Detect which cell encompasses the target text, then output its [x, y] center coordinate. 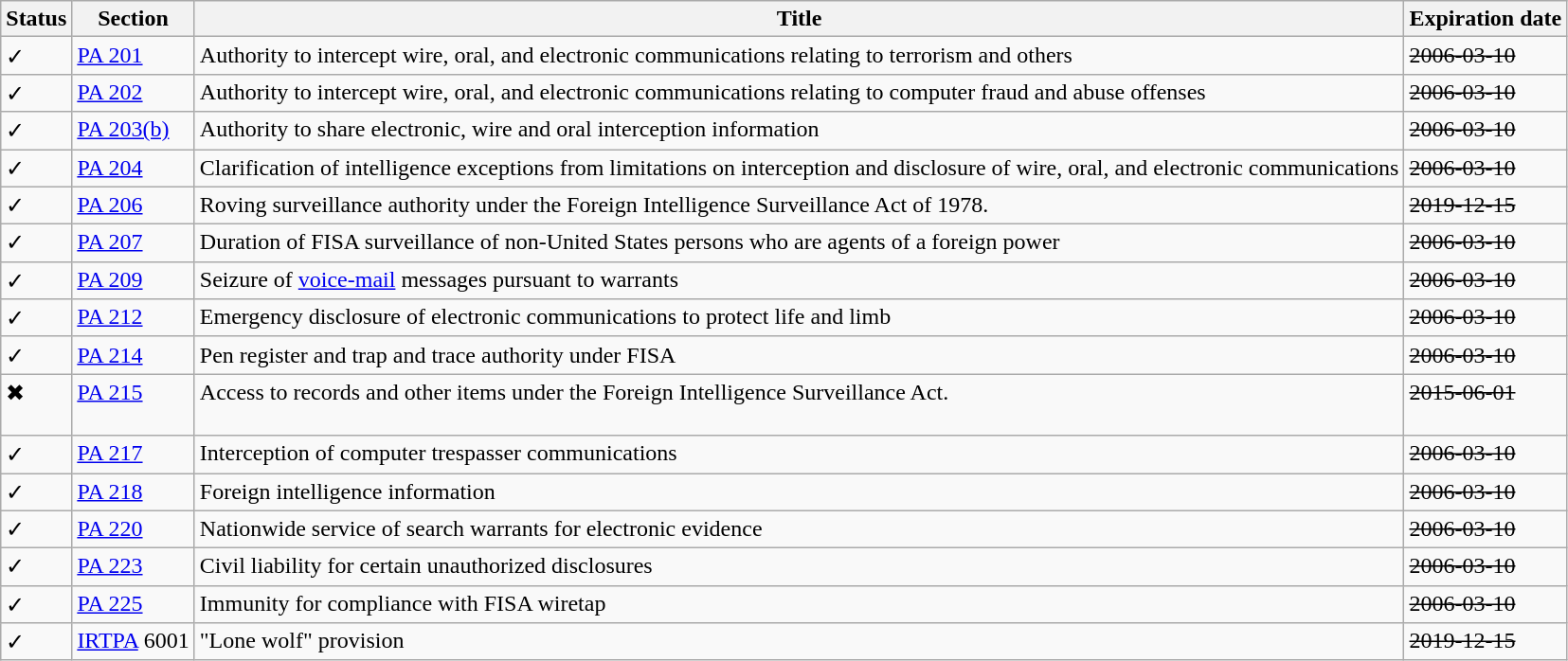
Foreign intelligence information [800, 492]
Clarification of intelligence exceptions from limitations on interception and disclosure of wire, oral, and electronic communications [800, 169]
Section [133, 19]
PA 202 [133, 93]
Pen register and trap and trace authority under FISA [800, 355]
Civil liability for certain unauthorized disclosures [800, 567]
PA 218 [133, 492]
Emergency disclosure of electronic communications to protect life and limb [800, 318]
Authority to intercept wire, oral, and electronic communications relating to terrorism and others [800, 56]
"Lone wolf" provision [800, 642]
Interception of computer trespasser communications [800, 455]
Title [800, 19]
PA 201 [133, 56]
Duration of FISA surveillance of non-United States persons who are agents of a foreign power [800, 243]
PA 220 [133, 529]
Seizure of voice-mail messages pursuant to warrants [800, 280]
Nationwide service of search warrants for electronic evidence [800, 529]
Authority to intercept wire, oral, and electronic communications relating to computer fraud and abuse offenses [800, 93]
Expiration date [1486, 19]
PA 214 [133, 355]
PA 225 [133, 604]
Access to records and other items under the Foreign Intelligence Surveillance Act. [800, 405]
PA 217 [133, 455]
✖ [36, 405]
Roving surveillance authority under the Foreign Intelligence Surveillance Act of 1978. [800, 205]
PA 203(b) [133, 131]
PA 206 [133, 205]
PA 215 [133, 405]
PA 204 [133, 169]
Immunity for compliance with FISA wiretap [800, 604]
PA 209 [133, 280]
PA 223 [133, 567]
Authority to share electronic, wire and oral interception information [800, 131]
PA 212 [133, 318]
2015-06-01 [1486, 405]
IRTPA 6001 [133, 642]
PA 207 [133, 243]
Status [36, 19]
